Return [X, Y] of the center of cell containing provided text 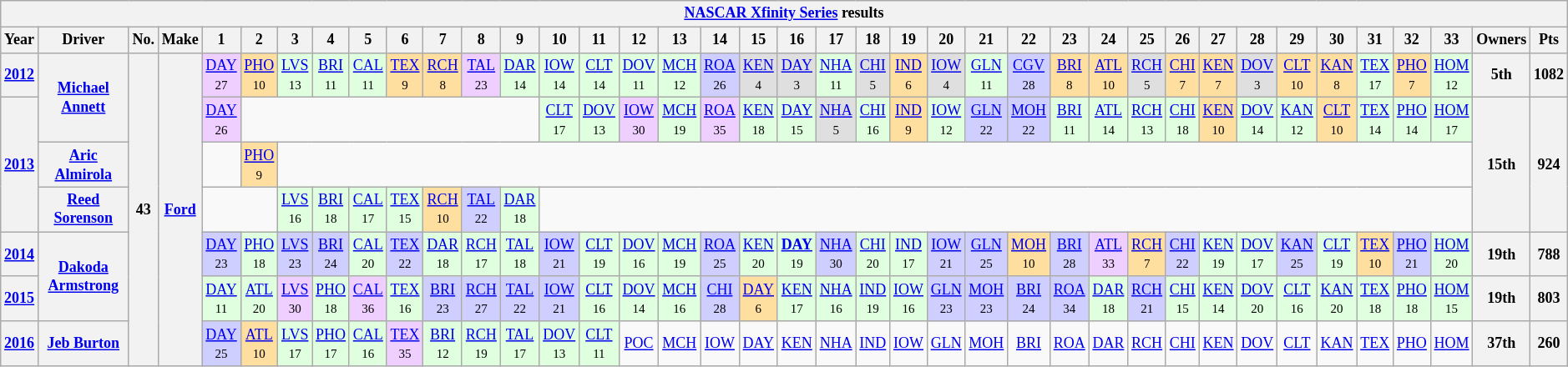
KEN19 [1218, 254]
1 [221, 40]
2015 [20, 299]
23 [1069, 40]
CLT14 [599, 75]
BRI8 [1069, 75]
HOM15 [1451, 299]
HOM20 [1451, 254]
IOW12 [946, 120]
37th [1501, 344]
NHA16 [836, 299]
DAY27 [221, 75]
DAY26 [221, 120]
DAY15 [797, 120]
13 [680, 40]
Pts [1550, 40]
TAL17 [519, 344]
CHI22 [1182, 254]
14 [720, 40]
LVS16 [296, 209]
ROA35 [720, 120]
TEX15 [405, 209]
BRI23 [443, 299]
KEN18 [758, 120]
MOH22 [1029, 120]
PHO21 [1413, 254]
IOW4 [946, 75]
CHI7 [1182, 75]
CHI16 [873, 120]
DAY19 [797, 254]
25 [1147, 40]
RCH13 [1147, 120]
HOM17 [1451, 120]
DAY11 [221, 299]
KEN4 [758, 75]
DOV3 [1257, 75]
KEN7 [1218, 75]
CAL16 [367, 344]
TEX [1375, 344]
11 [599, 40]
PHO7 [1413, 75]
2016 [20, 344]
BRI28 [1069, 254]
RCH10 [443, 209]
ROA [1069, 344]
RCH17 [481, 254]
ATL14 [1109, 120]
ROA34 [1069, 299]
33 [1451, 40]
KAN20 [1337, 299]
28 [1257, 40]
CGV28 [1029, 75]
TEX9 [405, 75]
CHI18 [1182, 120]
CAL36 [367, 299]
TEX22 [405, 254]
No. [144, 40]
MOH10 [1029, 254]
TEX14 [1375, 120]
8 [481, 40]
12 [639, 40]
LVS30 [296, 299]
IND17 [908, 254]
PHO17 [331, 344]
LVS17 [296, 344]
TEX10 [1375, 254]
RCH [1147, 344]
27 [1218, 40]
TEX17 [1375, 75]
TEX18 [1375, 299]
BRI [1029, 344]
DOV [1257, 344]
DOV17 [1257, 254]
924 [1550, 165]
15 [758, 40]
MCH12 [680, 75]
POC [639, 344]
TAL18 [519, 254]
LVS23 [296, 254]
Ford [180, 209]
IND6 [908, 75]
KEN10 [1218, 120]
BRI18 [331, 209]
GLN22 [987, 120]
43 [144, 209]
RCH7 [1147, 254]
2014 [20, 254]
TAL23 [481, 75]
DAY23 [221, 254]
KAN [1337, 344]
GLN25 [987, 254]
MOH [987, 344]
DOV11 [639, 75]
ROA26 [720, 75]
DAR14 [519, 75]
NHA5 [836, 120]
KAN12 [1297, 120]
MCH16 [680, 299]
5th [1501, 75]
5 [367, 40]
Reed Sorenson [83, 209]
6 [405, 40]
Dakoda Armstrong [83, 277]
21 [987, 40]
CLT17 [559, 120]
2 [259, 40]
DAY6 [758, 299]
CHI5 [873, 75]
18 [873, 40]
IOW30 [639, 120]
15th [1501, 165]
2012 [20, 75]
KAN8 [1337, 75]
Jeb Burton [83, 344]
788 [1550, 254]
CHI [1182, 344]
Make [180, 40]
CHI28 [720, 299]
7 [443, 40]
Driver [83, 40]
IND19 [873, 299]
RCH19 [481, 344]
KEN17 [797, 299]
NHA11 [836, 75]
DAR [1109, 344]
19 [908, 40]
17 [836, 40]
IND9 [908, 120]
IOW16 [908, 299]
20 [946, 40]
KAN25 [1297, 254]
MCH [680, 344]
24 [1109, 40]
3 [296, 40]
PHO9 [259, 164]
PHO [1413, 344]
ATL33 [1109, 254]
DAY3 [797, 75]
GLN23 [946, 299]
260 [1550, 344]
4 [331, 40]
CLT [1297, 344]
1082 [1550, 75]
PHO14 [1413, 120]
2013 [20, 165]
RCH21 [1147, 299]
803 [1550, 299]
CHI15 [1182, 299]
RCH5 [1147, 75]
26 [1182, 40]
LVS13 [296, 75]
CLT11 [599, 344]
DOV16 [639, 254]
Owners [1501, 40]
DAY [758, 344]
NASCAR Xfinity Series results [784, 13]
10 [559, 40]
CAL20 [367, 254]
HOM12 [1451, 75]
GLN [946, 344]
MOH23 [987, 299]
NHA [836, 344]
ATL20 [259, 299]
DAY25 [221, 344]
BRI12 [443, 344]
30 [1337, 40]
TEX16 [405, 299]
GLN11 [987, 75]
NHA30 [836, 254]
CHI20 [873, 254]
RCH27 [481, 299]
32 [1413, 40]
RCH8 [443, 75]
TEX35 [405, 344]
16 [797, 40]
Aric Almirola [83, 164]
9 [519, 40]
Year [20, 40]
KEN20 [758, 254]
PHO10 [259, 75]
ROA25 [720, 254]
DOV20 [1257, 299]
Michael Annett [83, 97]
CAL11 [367, 75]
HOM [1451, 344]
29 [1297, 40]
CAL17 [367, 209]
IND [873, 344]
22 [1029, 40]
IOW14 [559, 75]
31 [1375, 40]
KEN14 [1218, 299]
